For the text-containing cell, return its midpoint in [X, Y] coordinate format. 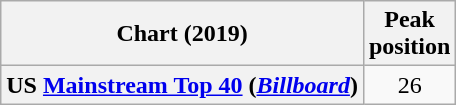
US Mainstream Top 40 (Billboard) [182, 85]
Peakposition [409, 34]
Chart (2019) [182, 34]
26 [409, 85]
